Capture the cell that displays the provided text and extract its (x, y) central coordinate. 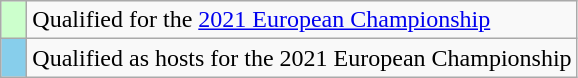
Qualified for the 2021 European Championship (302, 20)
Qualified as hosts for the 2021 European Championship (302, 58)
